Return (X, Y) of the center of cell containing provided text 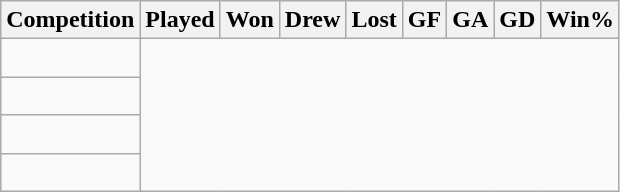
Drew (312, 20)
Played (180, 20)
Competition (70, 20)
GF (424, 20)
GA (470, 20)
Win% (580, 20)
Lost (374, 20)
Won (250, 20)
GD (518, 20)
